Output the [X, Y] coordinate of the center of the cell containing the given text.  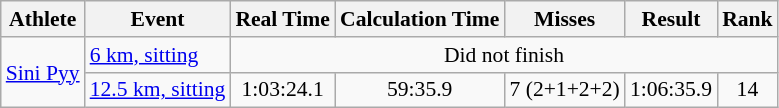
Rank [748, 19]
6 km, sitting [158, 55]
Calculation Time [420, 19]
Event [158, 19]
Did not finish [504, 55]
Result [671, 19]
1:03:24.1 [282, 90]
7 (2+1+2+2) [564, 90]
1:06:35.9 [671, 90]
Real Time [282, 19]
12.5 km, sitting [158, 90]
Athlete [43, 19]
14 [748, 90]
Sini Pyy [43, 72]
59:35.9 [420, 90]
Misses [564, 19]
